Identify which cell holds the provided text, then report its (X, Y) central coordinate. 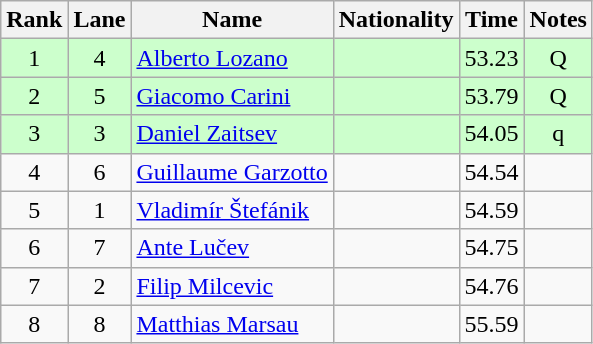
Giacomo Carini (232, 96)
q (558, 134)
Notes (558, 20)
Nationality (396, 20)
Name (232, 20)
54.75 (492, 248)
54.54 (492, 172)
Guillaume Garzotto (232, 172)
54.59 (492, 210)
55.59 (492, 324)
Alberto Lozano (232, 58)
Ante Lučev (232, 248)
Time (492, 20)
53.79 (492, 96)
Daniel Zaitsev (232, 134)
Rank (34, 20)
Matthias Marsau (232, 324)
Vladimír Štefánik (232, 210)
53.23 (492, 58)
Lane (100, 20)
Filip Milcevic (232, 286)
54.76 (492, 286)
54.05 (492, 134)
